Determine the (x, y) coordinate at the center of the cell enclosing the given text.  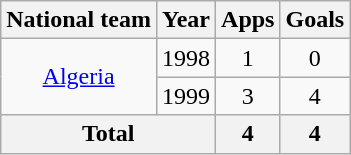
3 (248, 96)
1998 (186, 58)
Total (108, 134)
Year (186, 20)
1 (248, 58)
Goals (315, 20)
National team (79, 20)
0 (315, 58)
Algeria (79, 77)
1999 (186, 96)
Apps (248, 20)
